Search for the cell housing the specified text and yield its [X, Y] center coordinate. 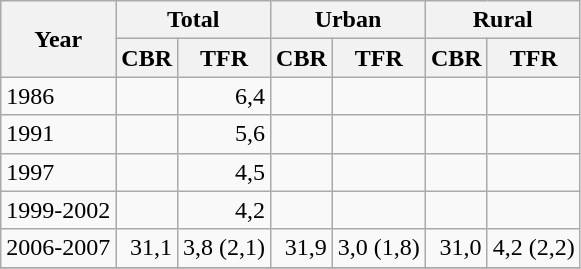
2006-2007 [58, 248]
4,2 [224, 210]
31,1 [147, 248]
6,4 [224, 96]
Rural [502, 20]
Urban [348, 20]
31,9 [302, 248]
4,5 [224, 172]
Total [194, 20]
1986 [58, 96]
31,0 [456, 248]
Year [58, 39]
1999-2002 [58, 210]
1991 [58, 134]
3,8 (2,1) [224, 248]
3,0 (1,8) [378, 248]
1997 [58, 172]
4,2 (2,2) [534, 248]
5,6 [224, 134]
